Identify which cell holds the provided text, then report its (X, Y) central coordinate. 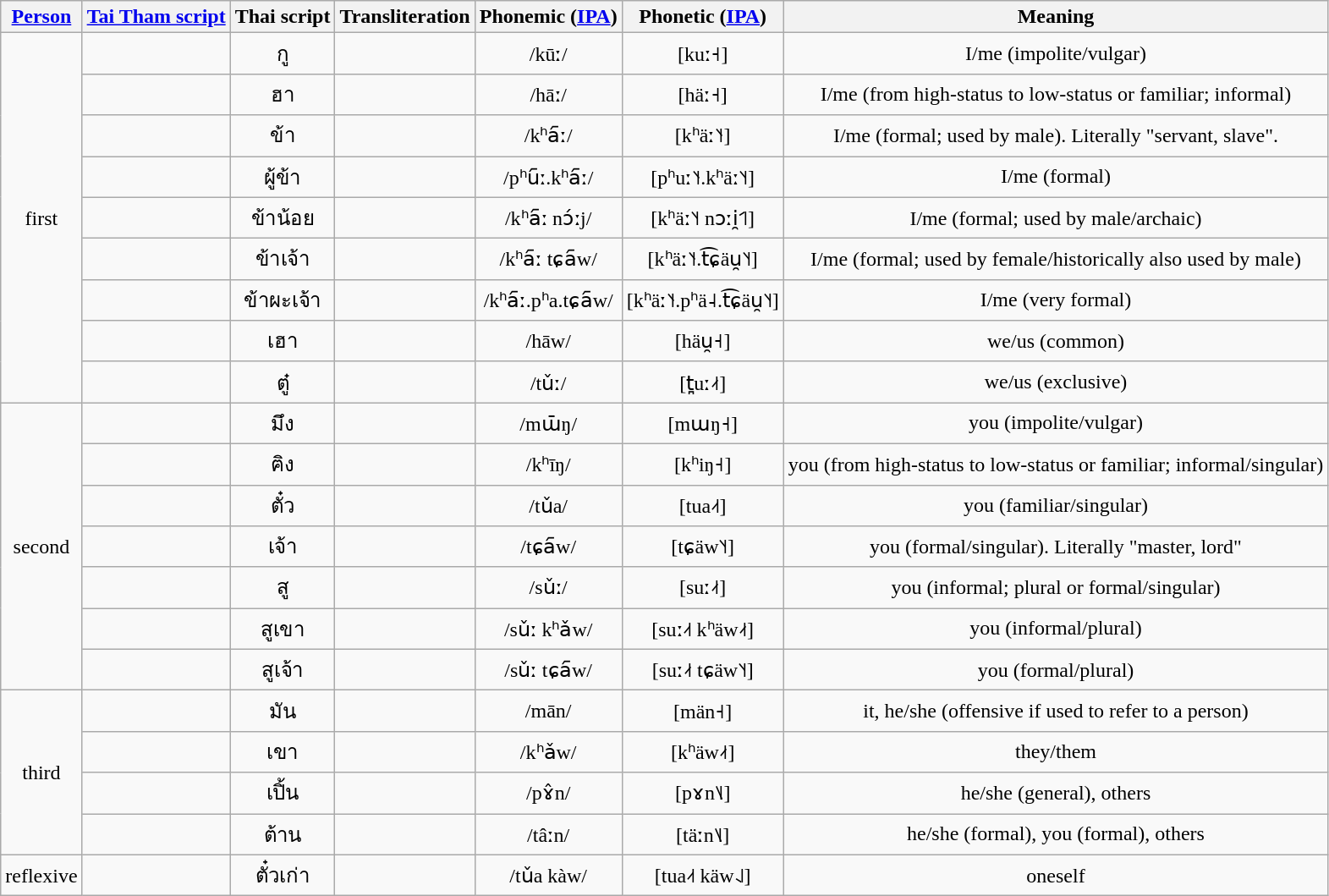
ตั๋ว (283, 506)
[pʰuː˥˧.kʰäː˥˧] (702, 176)
you (from high-status to low-status or familiar; informal/singular) (1056, 464)
ตั๋วเก่า (283, 875)
สู (283, 587)
[pɤn˥˩] (702, 794)
[kʰiŋ˧] (702, 464)
[kʰäw˨˦] (702, 751)
[mɯŋ˧] (702, 423)
he/she (general), others (1056, 794)
[kʰäː˥˧] (702, 135)
/kʰa᷇ː tɕa᷇w/ (548, 259)
เขา (283, 751)
Meaning (1056, 17)
[kʰäː˥˧ nɔːi̯˦˥] (702, 218)
[suː˨˦] (702, 587)
Person (41, 17)
they/them (1056, 751)
first (41, 218)
he/she (formal), you (formal), others (1056, 834)
[suː˨˦ tɕäw˥˧] (702, 670)
ผู้ข้า (283, 176)
ข้าน้อย (283, 218)
[män˧] (702, 711)
you (impolite/vulgar) (1056, 423)
ข้าเจ้า (283, 259)
[tua˨˦] (702, 506)
ฅิง (283, 464)
I/me (formal; used by male). Literally "servant, slave". (1056, 135)
/pɤ̂n/ (548, 794)
I/me (formal; used by male/archaic) (1056, 218)
[häu̯˧] (702, 342)
/tǔa/ (548, 506)
/sǔː tɕa᷇w/ (548, 670)
Thai script (283, 17)
I/me (formal) (1056, 176)
เฮา (283, 342)
/tǔː/ (548, 382)
we/us (exclusive) (1056, 382)
/hāw/ (548, 342)
you (familiar/singular) (1056, 506)
[täːn˥˩] (702, 834)
มึง (283, 423)
[t̪uː˨˦] (702, 382)
you (formal/singular). Literally "master, lord" (1056, 547)
/sǔː kʰǎw/ (548, 629)
we/us (common) (1056, 342)
Phonetic (IPA) (702, 17)
you (informal/plural) (1056, 629)
[kʰäː˥˧.t͡ɕäu̯˥˧] (702, 259)
มัน (283, 711)
/hāː/ (548, 95)
Transliteration (404, 17)
I/me (impolite/vulgar) (1056, 54)
[kuː˧] (702, 54)
ข้า (283, 135)
[tua˨˦ käw˨˩] (702, 875)
[häː˧] (702, 95)
/tǔa kàw/ (548, 875)
[tɕäw˥˧] (702, 547)
I/me (very formal) (1056, 300)
second (41, 547)
ต้าน (283, 834)
/mɯ̄ŋ/ (548, 423)
/kʰīŋ/ (548, 464)
you (formal/plural) (1056, 670)
you (informal; plural or formal/singular) (1056, 587)
[kʰäː˥˧.pʰä˨.t͡ɕäu̯˥˧] (702, 300)
/kʰa᷇ː/ (548, 135)
I/me (formal; used by female/historically also used by male) (1056, 259)
/pʰu᷇ː.kʰa᷇ː/ (548, 176)
Phonemic (IPA) (548, 17)
/kʰa᷇ː nɔ́ːj/ (548, 218)
กู (283, 54)
/kʰǎw/ (548, 751)
/tɕa᷇w/ (548, 547)
I/me (from high-status to low-status or familiar; informal) (1056, 95)
ฮา (283, 95)
เจ้า (283, 547)
เปิ้น (283, 794)
/tâːn/ (548, 834)
third (41, 772)
/mān/ (548, 711)
/sǔː/ (548, 587)
สูเขา (283, 629)
ข้าผะเจ้า (283, 300)
สูเจ้า (283, 670)
/kʰa᷇ː.pʰa.tɕa᷇w/ (548, 300)
Tai Tham script (156, 17)
reflexive (41, 875)
oneself (1056, 875)
ตู๋ (283, 382)
[suː˨˦ kʰäw˨˦] (702, 629)
it, he/she (offensive if used to refer to a person) (1056, 711)
/kūː/ (548, 54)
